Output the [X, Y] coordinate of the center of the cell containing the given text.  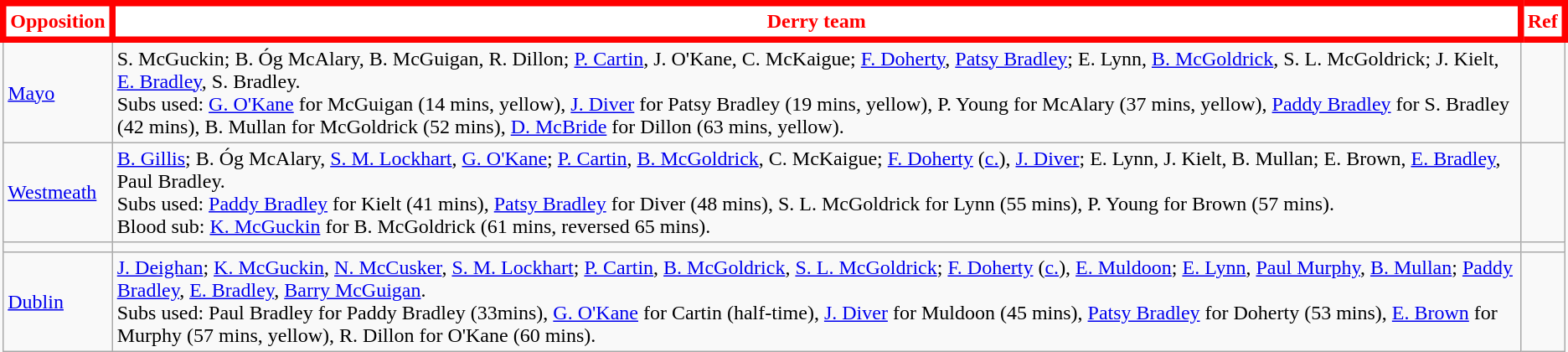
Mayo [58, 91]
Ref [1543, 22]
Westmeath [58, 193]
Derry team [816, 22]
Dublin [58, 302]
Opposition [58, 22]
